Output the [X, Y] coordinate of the center of the cell containing the given text.  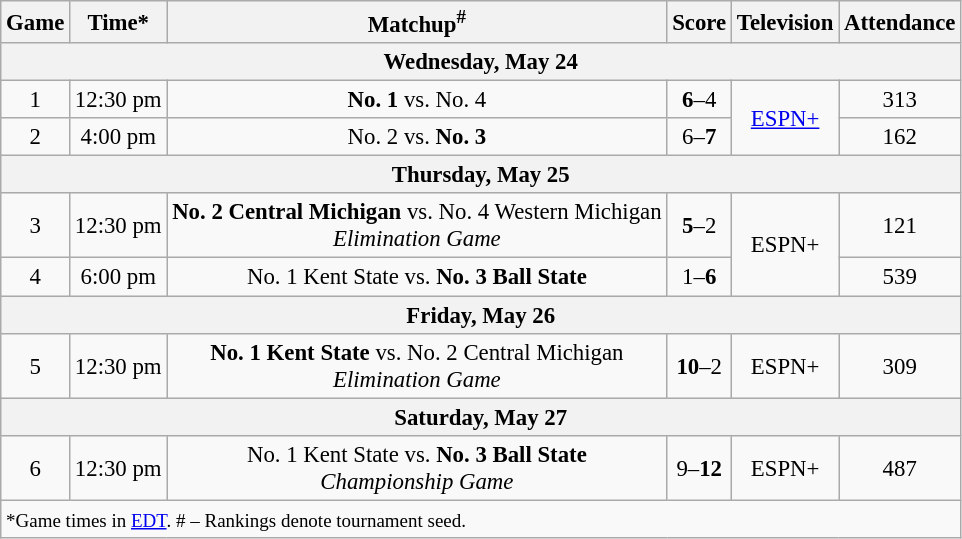
Wednesday, May 24 [481, 62]
4:00 pm [118, 137]
121 [900, 226]
6 [36, 468]
6–4 [700, 100]
No. 1 Kent State vs. No. 2 Central Michigan Elimination Game [417, 366]
309 [900, 366]
6:00 pm [118, 277]
5 [36, 366]
Friday, May 26 [481, 315]
Saturday, May 27 [481, 417]
1–6 [700, 277]
Time* [118, 22]
No. 2 Central Michigan vs. No. 4 Western Michigan Elimination Game [417, 226]
Game [36, 22]
539 [900, 277]
162 [900, 137]
10–2 [700, 366]
1 [36, 100]
No. 1 Kent State vs. No. 3 Ball StateChampionship Game [417, 468]
487 [900, 468]
No. 1 vs. No. 4 [417, 100]
3 [36, 226]
5–2 [700, 226]
Television [784, 22]
2 [36, 137]
Thursday, May 25 [481, 175]
9–12 [700, 468]
*Game times in EDT. # – Rankings denote tournament seed. [481, 519]
6–7 [700, 137]
Attendance [900, 22]
313 [900, 100]
Matchup# [417, 22]
4 [36, 277]
No. 1 Kent State vs. No. 3 Ball State [417, 277]
Score [700, 22]
No. 2 vs. No. 3 [417, 137]
